Identify which cell holds the provided text, then report its (x, y) central coordinate. 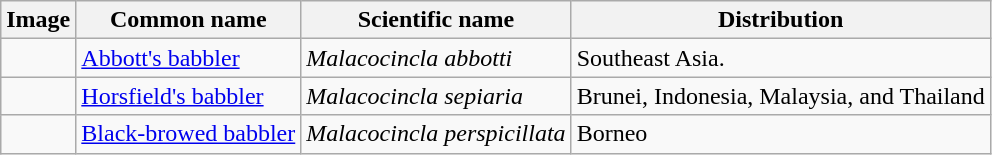
Brunei, Indonesia, Malaysia, and Thailand (780, 96)
Malacocincla perspicillata (436, 134)
Borneo (780, 134)
Horsfield's babbler (188, 96)
Scientific name (436, 20)
Black-browed babbler (188, 134)
Distribution (780, 20)
Malacocincla abbotti (436, 58)
Malacocincla sepiaria (436, 96)
Image (38, 20)
Southeast Asia. (780, 58)
Common name (188, 20)
Abbott's babbler (188, 58)
